Determine the (X, Y) coordinate at the center of the cell enclosing the given text.  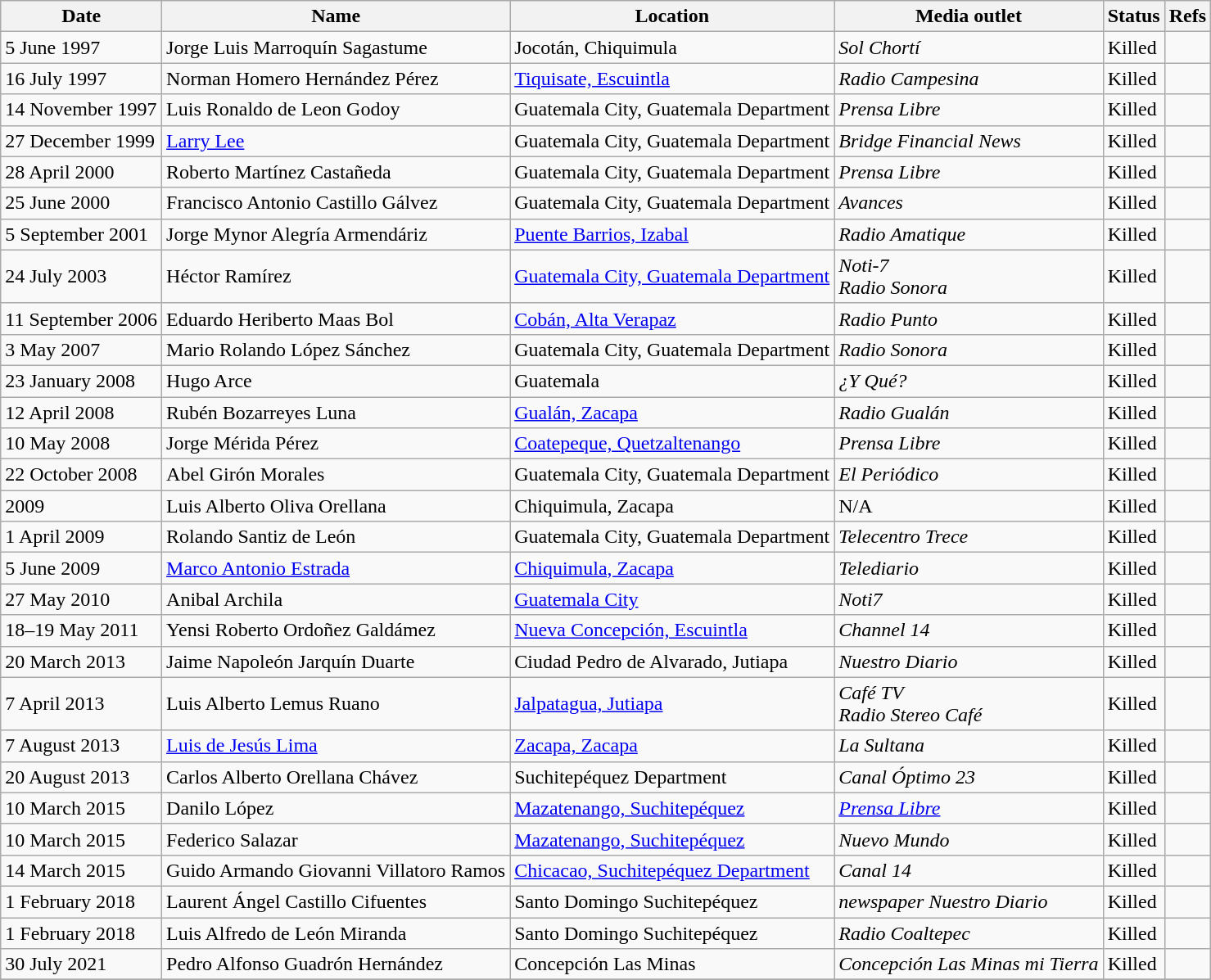
14 November 1997 (82, 110)
Date (82, 16)
Rubén Bozarreyes Luna (336, 412)
Concepción Las Minas mi Tierra (969, 964)
Radio Amatique (969, 234)
N/A (969, 506)
Nueva Concepción, Escuintla (672, 630)
3 May 2007 (82, 350)
Guatemala (672, 381)
Canal 14 (969, 870)
Tiquisate, Escuintla (672, 79)
27 May 2010 (82, 599)
Sol Chortí (969, 47)
5 September 2001 (82, 234)
11 September 2006 (82, 318)
Noti7 (969, 599)
Coatepeque, Quetzaltenango (672, 444)
Location (672, 16)
Luis Alfredo de León Miranda (336, 933)
Roberto Martínez Castañeda (336, 172)
27 December 1999 (82, 141)
18–19 May 2011 (82, 630)
Luis Alberto Oliva Orellana (336, 506)
El Periódico (969, 475)
Luis de Jesús Lima (336, 746)
Federico Salazar (336, 839)
Abel Girón Morales (336, 475)
Radio Coaltepec (969, 933)
28 April 2000 (82, 172)
Guatemala City (672, 599)
Channel 14 (969, 630)
Danilo López (336, 808)
Ciudad Pedro de Alvarado, Jutiapa (672, 662)
7 April 2013 (82, 704)
Guido Armando Giovanni Villatoro Ramos (336, 870)
Yensi Roberto Ordoñez Galdámez (336, 630)
Avances (969, 203)
Jaime Napoleón Jarquín Duarte (336, 662)
Hugo Arce (336, 381)
Noti-7Radio Sonora (969, 277)
20 March 2013 (82, 662)
14 March 2015 (82, 870)
22 October 2008 (82, 475)
Carlos Alberto Orellana Chávez (336, 777)
Radio Gualán (969, 412)
Suchitepéquez Department (672, 777)
Larry Lee (336, 141)
Jocotán, Chiquimula (672, 47)
Zacapa, Zacapa (672, 746)
20 August 2013 (82, 777)
Norman Homero Hernández Pérez (336, 79)
Marco Antonio Estrada (336, 568)
Luis Ronaldo de Leon Godoy (336, 110)
Jorge Luis Marroquín Sagastume (336, 47)
¿Y Qué? (969, 381)
7 August 2013 (82, 746)
Telediario (969, 568)
Café TVRadio Stereo Café (969, 704)
Chicacao, Suchitepéquez Department (672, 870)
Refs (1187, 16)
Telecentro Trece (969, 537)
12 April 2008 (82, 412)
Luis Alberto Lemus Ruano (336, 704)
Radio Sonora (969, 350)
Héctor Ramírez (336, 277)
5 June 2009 (82, 568)
Radio Campesina (969, 79)
Anibal Archila (336, 599)
Gualán, Zacapa (672, 412)
Nuevo Mundo (969, 839)
Canal Óptimo 23 (969, 777)
Bridge Financial News (969, 141)
Status (1133, 16)
newspaper Nuestro Diario (969, 901)
Media outlet (969, 16)
Jorge Mynor Alegría Armendáriz (336, 234)
25 June 2000 (82, 203)
2009 (82, 506)
La Sultana (969, 746)
Puente Barrios, Izabal (672, 234)
1 April 2009 (82, 537)
16 July 1997 (82, 79)
23 January 2008 (82, 381)
Eduardo Heriberto Maas Bol (336, 318)
Jalpatagua, Jutiapa (672, 704)
Laurent Ángel Castillo Cifuentes (336, 901)
Rolando Santiz de León (336, 537)
5 June 1997 (82, 47)
30 July 2021 (82, 964)
Pedro Alfonso Guadrón Hernández (336, 964)
24 July 2003 (82, 277)
Cobán, Alta Verapaz (672, 318)
Nuestro Diario (969, 662)
Jorge Mérida Pérez (336, 444)
Concepción Las Minas (672, 964)
Radio Punto (969, 318)
Francisco Antonio Castillo Gálvez (336, 203)
Name (336, 16)
Mario Rolando López Sánchez (336, 350)
10 May 2008 (82, 444)
